Search for the cell housing the specified text and yield its [x, y] center coordinate. 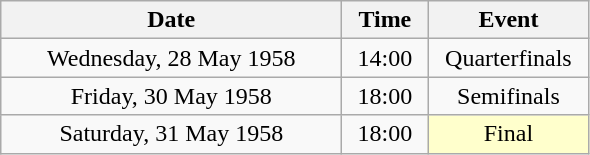
Wednesday, 28 May 1958 [172, 58]
14:00 [385, 58]
Final [508, 134]
Event [508, 20]
Date [172, 20]
Friday, 30 May 1958 [172, 96]
Saturday, 31 May 1958 [172, 134]
Quarterfinals [508, 58]
Time [385, 20]
Semifinals [508, 96]
